Return (X, Y) of the center of cell containing provided text 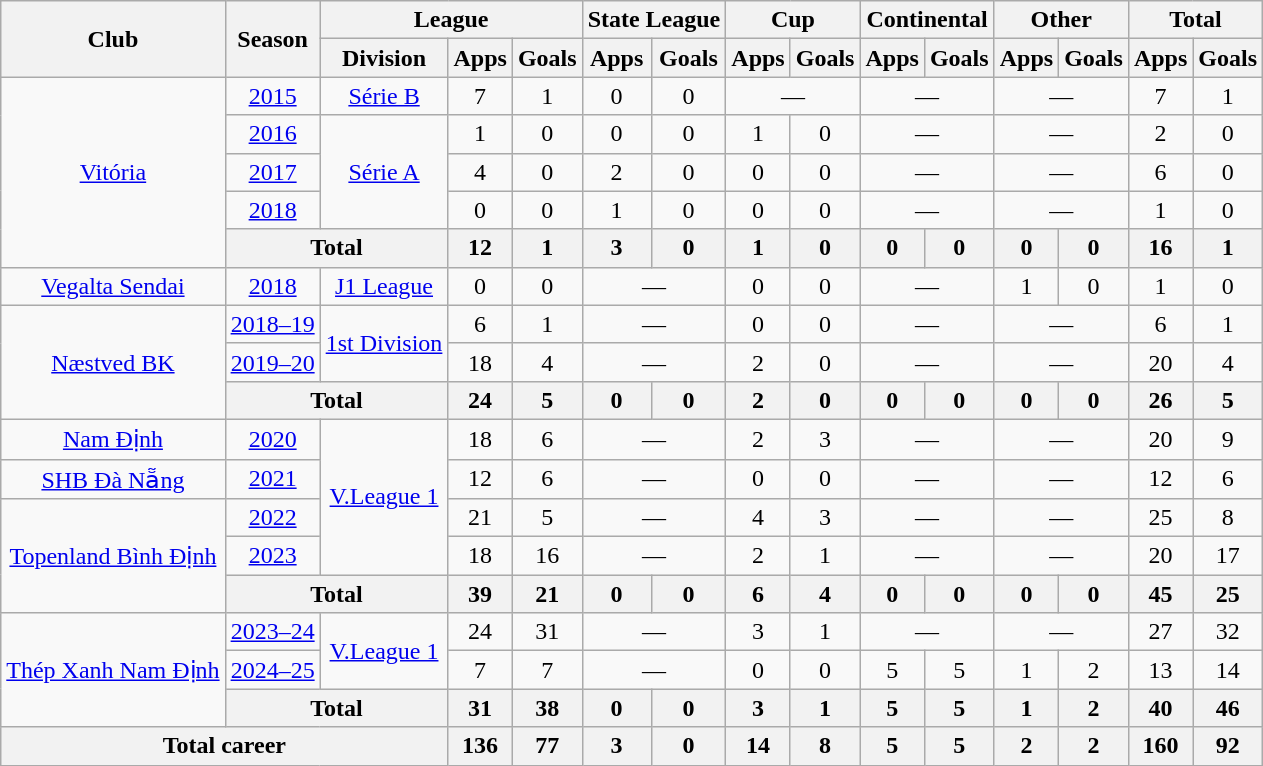
2015 (272, 96)
2016 (272, 134)
27 (1160, 632)
136 (480, 746)
160 (1160, 746)
Thép Xanh Nam Định (113, 670)
Vegalta Sendai (113, 286)
2019–20 (272, 362)
Topenland Bình Định (113, 556)
Série A (384, 172)
32 (1228, 632)
38 (547, 708)
2017 (272, 172)
J1 League (384, 286)
9 (1228, 439)
2020 (272, 439)
Næstved BK (113, 362)
State League (654, 20)
26 (1160, 400)
45 (1160, 594)
Season (272, 39)
2018–19 (272, 324)
40 (1160, 708)
Other (1061, 20)
Total career (224, 746)
Série B (384, 96)
2023–24 (272, 632)
77 (547, 746)
Vitória (113, 172)
17 (1228, 556)
League (451, 20)
13 (1160, 670)
2023 (272, 556)
Nam Định (113, 439)
46 (1228, 708)
1st Division (384, 343)
2022 (272, 518)
SHB Đà Nẵng (113, 479)
Division (384, 58)
2021 (272, 479)
Club (113, 39)
Cup (793, 20)
Continental (927, 20)
2024–25 (272, 670)
39 (480, 594)
92 (1228, 746)
